Extract the (X, Y) coordinate from the center of the cell holding the provided text.  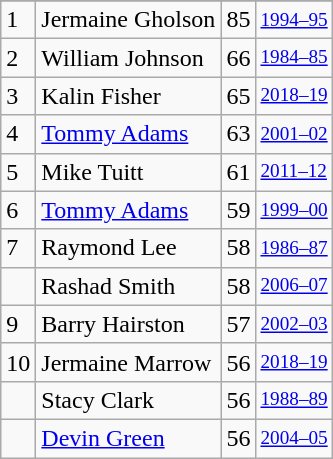
1988–89 (294, 400)
Barry Hairston (128, 324)
9 (18, 324)
10 (18, 362)
Jermaine Marrow (128, 362)
Jermaine Gholson (128, 20)
57 (238, 324)
2006–07 (294, 286)
3 (18, 96)
85 (238, 20)
William Johnson (128, 58)
1 (18, 20)
1984–85 (294, 58)
Devin Green (128, 438)
7 (18, 248)
1994–95 (294, 20)
6 (18, 210)
66 (238, 58)
59 (238, 210)
63 (238, 134)
65 (238, 96)
Mike Tuitt (128, 172)
2011–12 (294, 172)
61 (238, 172)
2 (18, 58)
5 (18, 172)
1986–87 (294, 248)
1999–00 (294, 210)
Rashad Smith (128, 286)
Raymond Lee (128, 248)
2002–03 (294, 324)
Stacy Clark (128, 400)
2004–05 (294, 438)
Kalin Fisher (128, 96)
2001–02 (294, 134)
4 (18, 134)
